Search for the cell housing the specified text and yield its (X, Y) center coordinate. 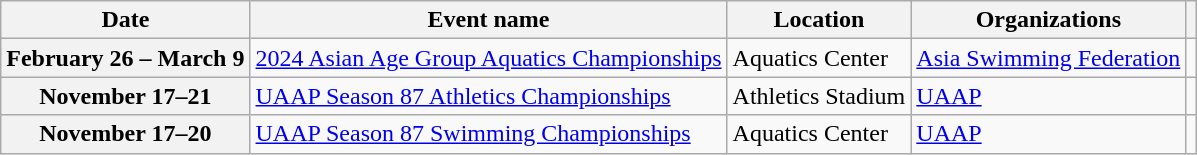
November 17–20 (126, 134)
Athletics Stadium (819, 96)
UAAP Season 87 Athletics Championships (488, 96)
February 26 – March 9 (126, 58)
Asia Swimming Federation (1048, 58)
Organizations (1048, 20)
Date (126, 20)
Location (819, 20)
Event name (488, 20)
November 17–21 (126, 96)
2024 Asian Age Group Aquatics Championships (488, 58)
UAAP Season 87 Swimming Championships (488, 134)
